Scan for the cell matching the given text and deliver its (x, y) coordinate at center. 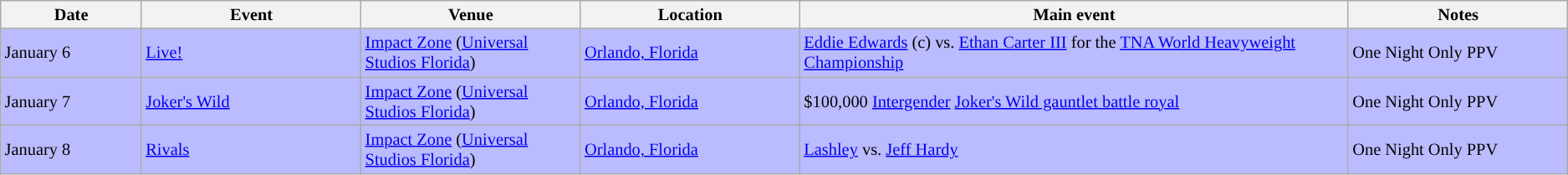
Event (251, 14)
Rivals (251, 149)
Lashley vs. Jeff Hardy (1074, 149)
$100,000 Intergender Joker's Wild gauntlet battle royal (1074, 101)
Date (72, 14)
Venue (471, 14)
Notes (1458, 14)
Main event (1074, 14)
January 7 (72, 101)
Live! (251, 53)
Joker's Wild (251, 101)
January 6 (72, 53)
January 8 (72, 149)
Location (690, 14)
Eddie Edwards (c) vs. Ethan Carter III for the TNA World Heavyweight Championship (1074, 53)
